Output the (x, y) coordinate of the center of the cell containing the given text.  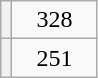
251 (55, 58)
328 (55, 20)
